Capture the cell that displays the provided text and extract its (x, y) central coordinate. 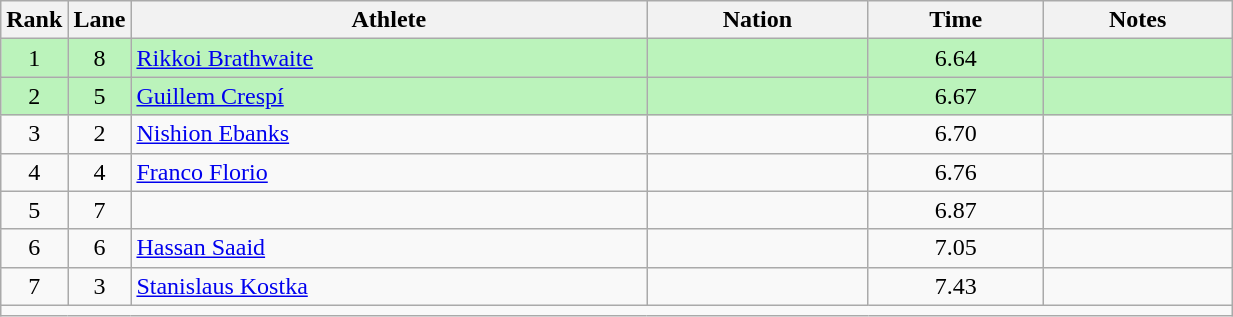
Athlete (389, 20)
Notes (1138, 20)
Stanislaus Kostka (389, 286)
Time (956, 20)
8 (100, 58)
1 (34, 58)
Nation (758, 20)
Rikkoi Brathwaite (389, 58)
Rank (34, 20)
Guillem Crespí (389, 96)
Hassan Saaid (389, 248)
7.05 (956, 248)
6.64 (956, 58)
Franco Florio (389, 172)
6.67 (956, 96)
7.43 (956, 286)
6.87 (956, 210)
Lane (100, 20)
6.70 (956, 134)
Nishion Ebanks (389, 134)
6.76 (956, 172)
